Locate the cell with the specified text and output its [x, y] center coordinate. 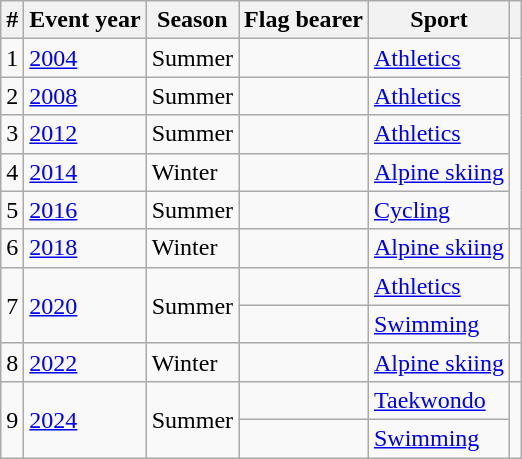
4 [12, 172]
2 [12, 96]
2008 [85, 96]
Sport [438, 20]
Flag bearer [304, 20]
Cycling [438, 210]
2020 [85, 305]
Taekwondo [438, 400]
5 [12, 210]
2016 [85, 210]
9 [12, 419]
2018 [85, 248]
8 [12, 362]
3 [12, 134]
2012 [85, 134]
2022 [85, 362]
2024 [85, 419]
# [12, 20]
1 [12, 58]
2014 [85, 172]
7 [12, 305]
Event year [85, 20]
2004 [85, 58]
6 [12, 248]
Season [192, 20]
